From the cell containing the given text, extract its center point as (X, Y) coordinate. 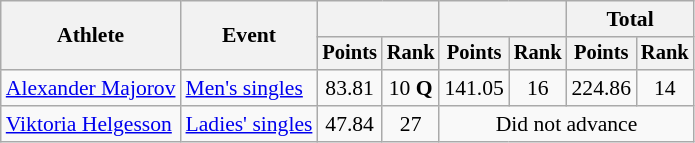
141.05 (474, 88)
Viktoria Helgesson (91, 124)
27 (411, 124)
83.81 (349, 88)
Men's singles (250, 88)
Total (630, 19)
16 (538, 88)
10 Q (411, 88)
Alexander Majorov (91, 88)
Ladies' singles (250, 124)
14 (665, 88)
Event (250, 36)
47.84 (349, 124)
Did not advance (566, 124)
224.86 (602, 88)
Athlete (91, 36)
